Identify which cell holds the provided text, then report its (x, y) central coordinate. 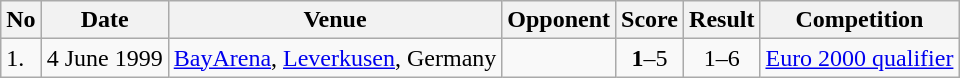
1–6 (722, 58)
No (21, 20)
BayArena, Leverkusen, Germany (335, 58)
4 June 1999 (104, 58)
Result (722, 20)
1–5 (650, 58)
Competition (860, 20)
Opponent (559, 20)
Euro 2000 qualifier (860, 58)
Date (104, 20)
1. (21, 58)
Venue (335, 20)
Score (650, 20)
